Determine the (x, y) coordinate at the center of the cell enclosing the given text.  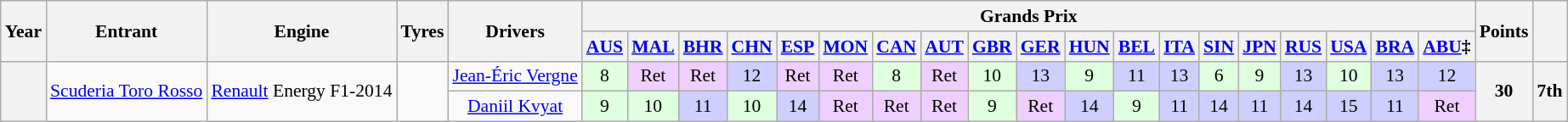
CHN (752, 47)
MAL (653, 47)
BHR (704, 47)
ABU‡ (1446, 47)
AUT (944, 47)
Points (1504, 30)
6 (1219, 76)
Grands Prix (1028, 16)
Scuderia Toro Rosso (126, 91)
HUN (1090, 47)
Entrant (126, 30)
RUS (1304, 47)
7th (1549, 91)
Engine (301, 30)
Year (24, 30)
BEL (1137, 47)
30 (1504, 91)
15 (1348, 107)
ITA (1180, 47)
AUS (605, 47)
USA (1348, 47)
SIN (1219, 47)
BRA (1395, 47)
ESP (798, 47)
GBR (993, 47)
Daniil Kvyat (515, 107)
JPN (1259, 47)
Drivers (515, 30)
Renault Energy F1-2014 (301, 91)
Tyres (423, 30)
MON (845, 47)
CAN (896, 47)
Jean-Éric Vergne (515, 76)
GER (1040, 47)
